Search for the cell housing the specified text and yield its (X, Y) center coordinate. 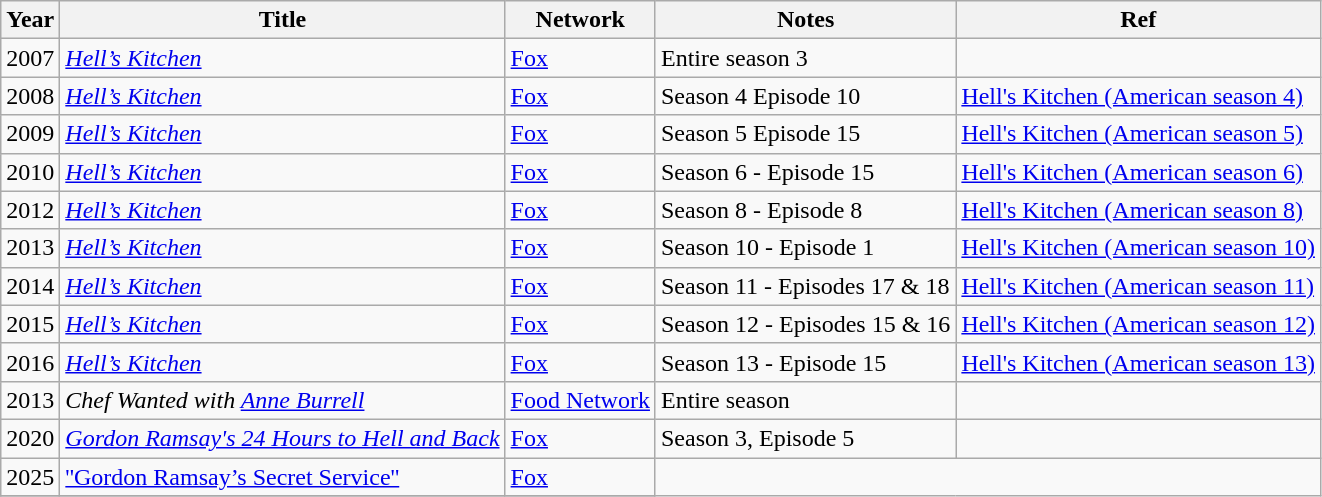
Season 13 - Episode 15 (805, 362)
Ref (1138, 20)
2010 (30, 172)
2016 (30, 362)
''Gordon Ramsay’s Secret Service'' (282, 477)
Entire season (805, 400)
Season 6 - Episode 15 (805, 172)
2020 (30, 438)
Network (580, 20)
Season 8 - Episode 8 (805, 210)
Notes (805, 20)
2025 (30, 477)
Hell's Kitchen (American season 10) (1138, 248)
Entire season 3 (805, 58)
2008 (30, 96)
Chef Wanted with Anne Burrell (282, 400)
Season 3, Episode 5 (805, 438)
2007 (30, 58)
2015 (30, 324)
Hell's Kitchen (American season 6) (1138, 172)
Title (282, 20)
2014 (30, 286)
Hell's Kitchen (American season 8) (1138, 210)
Season 10 - Episode 1 (805, 248)
Hell's Kitchen (American season 5) (1138, 134)
Hell's Kitchen (American season 12) (1138, 324)
Year (30, 20)
Hell's Kitchen (American season 4) (1138, 96)
2009 (30, 134)
Hell's Kitchen (American season 11) (1138, 286)
Gordon Ramsay's 24 Hours to Hell and Back (282, 438)
Food Network (580, 400)
2012 (30, 210)
Season 12 - Episodes 15 & 16 (805, 324)
Season 11 - Episodes 17 & 18 (805, 286)
Season 5 Episode 15 (805, 134)
Hell's Kitchen (American season 13) (1138, 362)
Season 4 Episode 10 (805, 96)
